Return (x, y) of the center of cell containing provided text 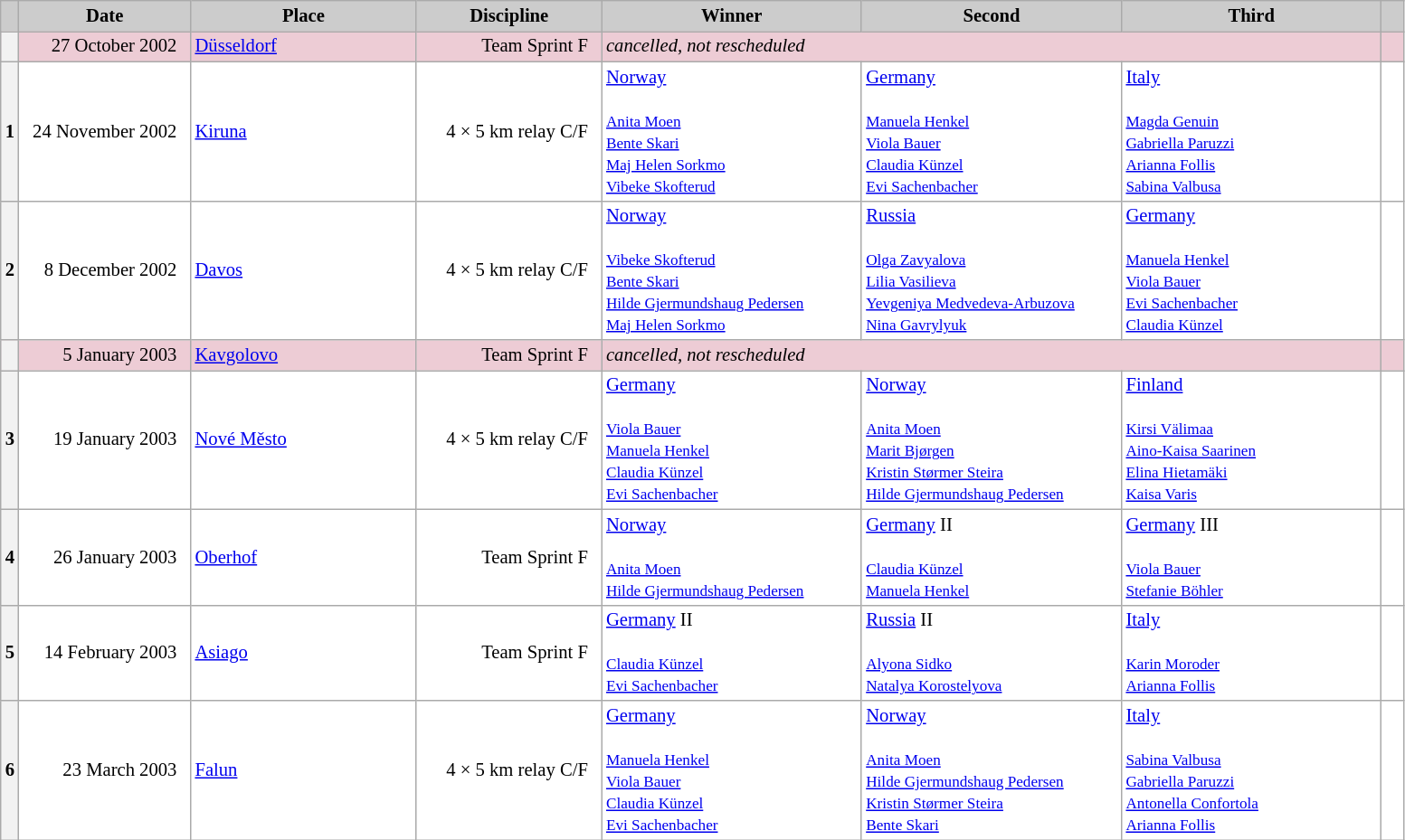
5 January 2003 (105, 355)
5 (10, 653)
Nové Město (304, 439)
ItalySabina Valbusa Gabriella Paruzzi Antonella Confortola Arianna Follis (1252, 769)
24 November 2002 (105, 131)
8 December 2002 (105, 270)
Oberhof (304, 557)
2 (10, 270)
Asiago (304, 653)
Kavgolovo (304, 355)
NorwayAnita Moen Bente Skari Maj Helen Sorkmo Vibeke Skofterud (731, 131)
RussiaOlga Zavyalova Lilia Vasilieva Yevgeniya Medvedeva-Arbuzova Nina Gavrylyuk (992, 270)
Date (105, 15)
FinlandKirsi Välimaa Aino-Kaisa Saarinen Elina Hietamäki Kaisa Varis (1252, 439)
Winner (731, 15)
Discipline (508, 15)
Germany IIIViola Bauer Stefanie Böhler (1252, 557)
ItalyKarin Moroder Arianna Follis (1252, 653)
Second (992, 15)
Falun (304, 769)
Third (1252, 15)
Kiruna (304, 131)
NorwayAnita Moen Hilde Gjermundshaug Pedersen Kristin Størmer Steira Bente Skari (992, 769)
4 (10, 557)
6 (10, 769)
GermanyManuela Henkel Viola Bauer Evi Sachenbacher Claudia Künzel (1252, 270)
Davos (304, 270)
1 (10, 131)
NorwayVibeke Skofterud Bente Skari Hilde Gjermundshaug Pedersen Maj Helen Sorkmo (731, 270)
GermanyViola Bauer Manuela Henkel Claudia Künzel Evi Sachenbacher (731, 439)
NorwayAnita Moen Hilde Gjermundshaug Pedersen (731, 557)
Norway Anita Moen Marit Bjørgen Kristin Størmer Steira Hilde Gjermundshaug Pedersen (992, 439)
Düsseldorf (304, 46)
23 March 2003 (105, 769)
Place (304, 15)
Russia IIAlyona Sidko Natalya Korostelyova (992, 653)
19 January 2003 (105, 439)
Germany IIClaudia Künzel Evi Sachenbacher (731, 653)
26 January 2003 (105, 557)
Germany IIClaudia Künzel Manuela Henkel (992, 557)
3 (10, 439)
ItalyMagda Genuin Gabriella Paruzzi Arianna Follis Sabina Valbusa (1252, 131)
27 October 2002 (105, 46)
14 February 2003 (105, 653)
